Extract the (X, Y) coordinate from the center of the cell holding the provided text.  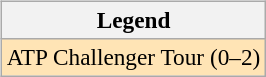
ATP Challenger Tour (0–2) (133, 57)
Legend (133, 20)
